Detect which cell encompasses the target text, then output its (x, y) center coordinate. 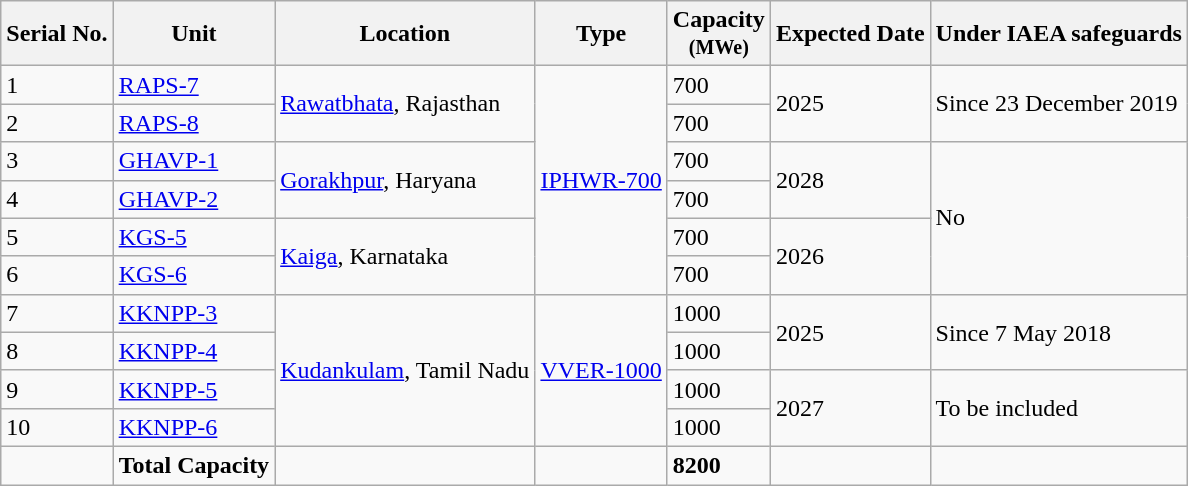
9 (57, 389)
GHAVP-2 (194, 199)
Rawatbhata, Rajasthan (405, 104)
6 (57, 275)
8200 (718, 465)
KKNPP-5 (194, 389)
2027 (850, 408)
RAPS-8 (194, 123)
RAPS-7 (194, 85)
Under IAEA safeguards (1058, 34)
Gorakhpur, Haryana (405, 180)
Kudankulam, Tamil Nadu (405, 370)
KGS-6 (194, 275)
Location (405, 34)
Expected Date (850, 34)
1 (57, 85)
KKNPP-6 (194, 427)
5 (57, 237)
KKNPP-3 (194, 313)
IPHWR-700 (601, 180)
No (1058, 218)
2026 (850, 256)
Kaiga, Karnataka (405, 256)
Type (601, 34)
Serial No. (57, 34)
Unit (194, 34)
To be included (1058, 408)
Since 7 May 2018 (1058, 332)
8 (57, 351)
Since 23 December 2019 (1058, 104)
10 (57, 427)
KKNPP-4 (194, 351)
Capacity(MWe) (718, 34)
Total Capacity (194, 465)
2 (57, 123)
KGS-5 (194, 237)
7 (57, 313)
3 (57, 161)
GHAVP-1 (194, 161)
VVER-1000 (601, 370)
4 (57, 199)
2028 (850, 180)
